Return the (x, y) coordinate for the center point of the cell that contains the specified text.  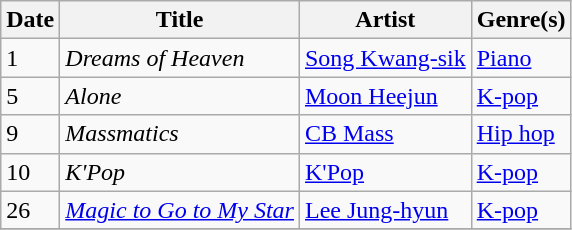
CB Mass (385, 134)
Alone (180, 96)
Song Kwang-sik (385, 58)
Date (30, 20)
Hip hop (521, 134)
5 (30, 96)
Artist (385, 20)
Title (180, 20)
Genre(s) (521, 20)
Moon Heejun (385, 96)
Piano (521, 58)
9 (30, 134)
Magic to Go to My Star (180, 210)
Massmatics (180, 134)
26 (30, 210)
10 (30, 172)
Lee Jung-hyun (385, 210)
1 (30, 58)
Dreams of Heaven (180, 58)
